Capture the cell that displays the provided text and extract its (X, Y) central coordinate. 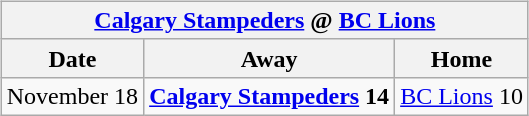
Date (72, 58)
Away (270, 58)
Calgary Stampeders 14 (270, 96)
BC Lions 10 (462, 96)
November 18 (72, 96)
Home (462, 58)
Calgary Stampeders @ BC Lions (264, 20)
